Output the (x, y) coordinate of the center of the cell containing the given text.  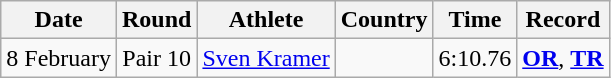
Athlete (266, 20)
Round (156, 20)
6:10.76 (475, 58)
OR, TR (563, 58)
8 February (59, 58)
Sven Kramer (266, 58)
Date (59, 20)
Record (563, 20)
Country (384, 20)
Time (475, 20)
Pair 10 (156, 58)
